Provide the [x, y] coordinate of the cell's center where the given text is located.  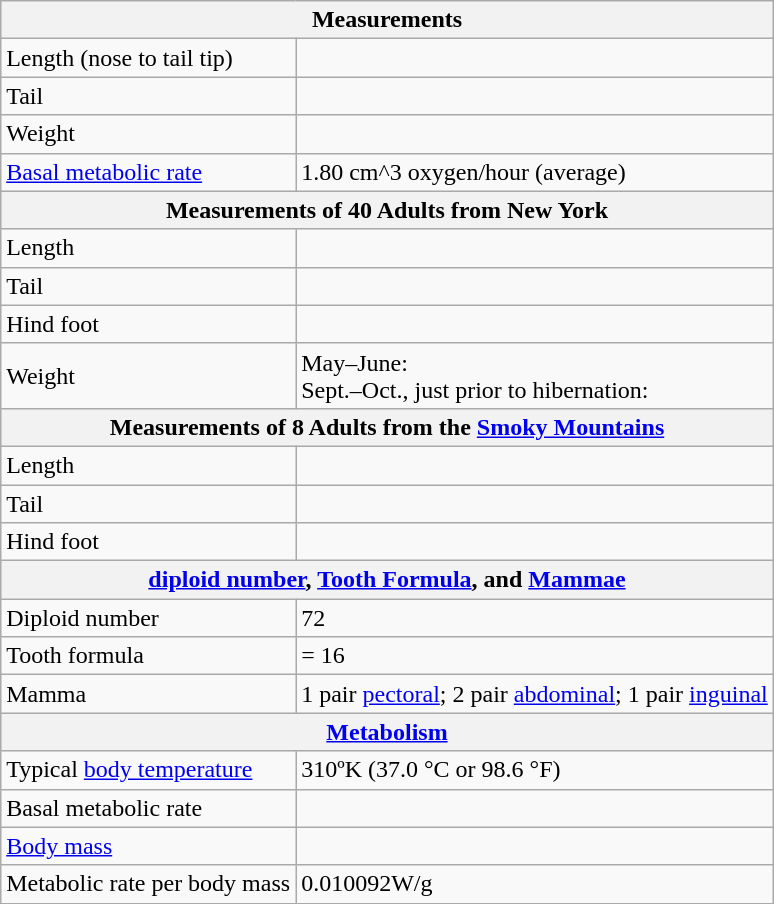
Measurements of 40 Adults from New York [388, 210]
Tooth formula [148, 656]
= 16 [535, 656]
May–June: Sept.–Oct., just prior to hibernation: [535, 376]
Body mass [148, 846]
310ºK (37.0 °C or 98.6 °F) [535, 770]
Diploid number [148, 618]
Length (nose to tail tip) [148, 58]
1.80 cm^3 oxygen/hour (average) [535, 172]
Mamma [148, 694]
Measurements [388, 20]
diploid number, Tooth Formula, and Mammae [388, 580]
Metabolic rate per body mass [148, 884]
Metabolism [388, 732]
Typical body temperature [148, 770]
0.010092W/g [535, 884]
72 [535, 618]
Measurements of 8 Adults from the Smoky Mountains [388, 427]
1 pair pectoral; 2 pair abdominal; 1 pair inguinal [535, 694]
